Locate the cell with the specified text and output its (x, y) center coordinate. 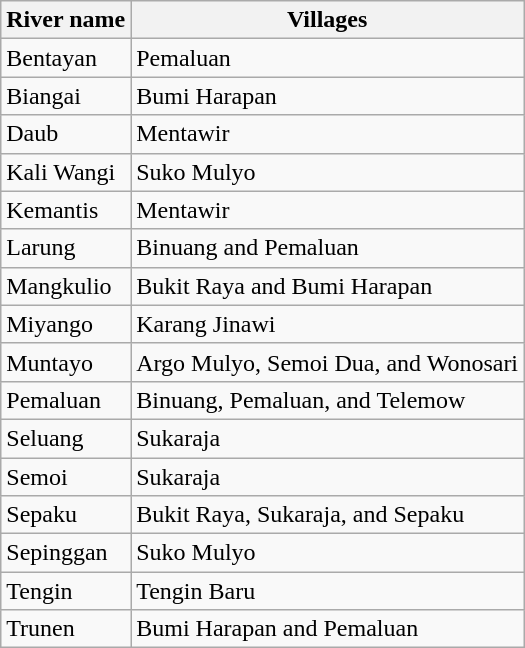
Kali Wangi (66, 172)
Bentayan (66, 58)
Semoi (66, 477)
Daub (66, 134)
Tengin Baru (328, 591)
Biangai (66, 96)
River name (66, 20)
Binuang and Pemaluan (328, 248)
Larung (66, 248)
Tengin (66, 591)
Bumi Harapan and Pemaluan (328, 629)
Bumi Harapan (328, 96)
Bukit Raya, Sukaraja, and Sepaku (328, 515)
Trunen (66, 629)
Karang Jinawi (328, 324)
Binuang, Pemaluan, and Telemow (328, 400)
Sepaku (66, 515)
Seluang (66, 438)
Bukit Raya and Bumi Harapan (328, 286)
Villages (328, 20)
Kemantis (66, 210)
Muntayo (66, 362)
Mangkulio (66, 286)
Miyango (66, 324)
Argo Mulyo, Semoi Dua, and Wonosari (328, 362)
Sepinggan (66, 553)
